Identify which cell holds the provided text, then report its (X, Y) central coordinate. 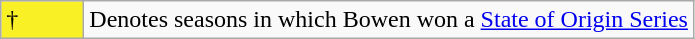
† (42, 20)
Denotes seasons in which Bowen won a State of Origin Series (389, 20)
